Extract the [x, y] coordinate from the center of the cell holding the provided text.  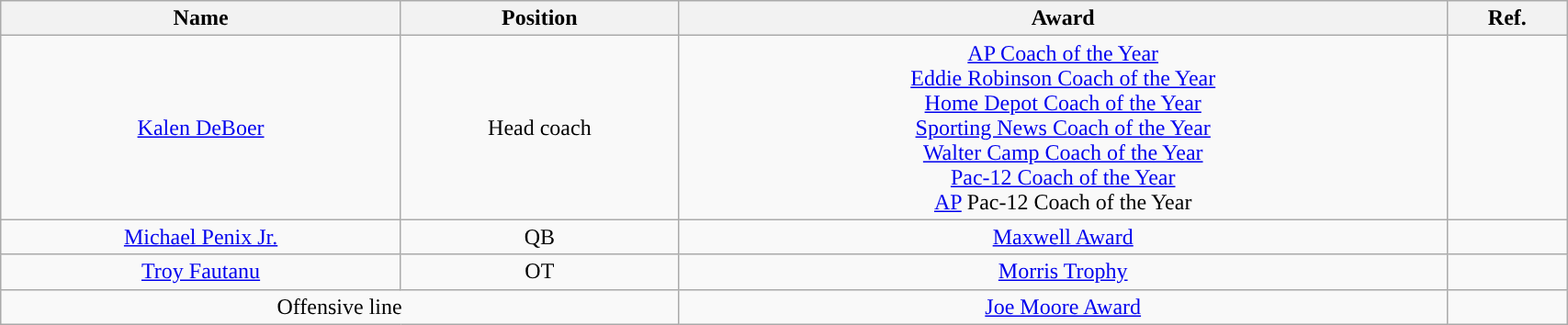
Joe Moore Award [1063, 307]
QB [539, 237]
Maxwell Award [1063, 237]
Head coach [539, 128]
Michael Penix Jr. [201, 237]
Ref. [1507, 18]
Offensive line [340, 307]
Award [1063, 18]
Troy Fautanu [201, 272]
Morris Trophy [1063, 272]
Position [539, 18]
OT [539, 272]
Name [201, 18]
Kalen DeBoer [201, 128]
